From the cell containing the given text, extract its center point as [X, Y] coordinate. 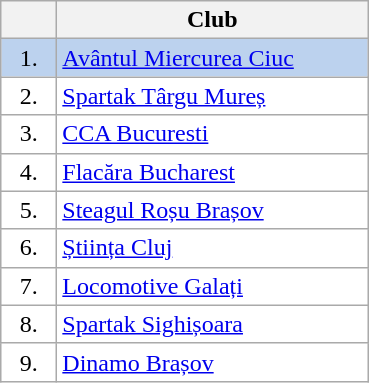
Steagul Roșu Brașov [212, 210]
7. [29, 286]
1. [29, 58]
5. [29, 210]
Flacăra Bucharest [212, 172]
3. [29, 134]
Spartak Târgu Mureș [212, 96]
CCA Bucuresti [212, 134]
2. [29, 96]
9. [29, 362]
Club [212, 20]
Spartak Sighișoara [212, 324]
Știința Cluj [212, 248]
8. [29, 324]
4. [29, 172]
Avântul Miercurea Ciuc [212, 58]
Locomotive Galați [212, 286]
Dinamo Brașov [212, 362]
6. [29, 248]
